Detect which cell encompasses the target text, then output its [x, y] center coordinate. 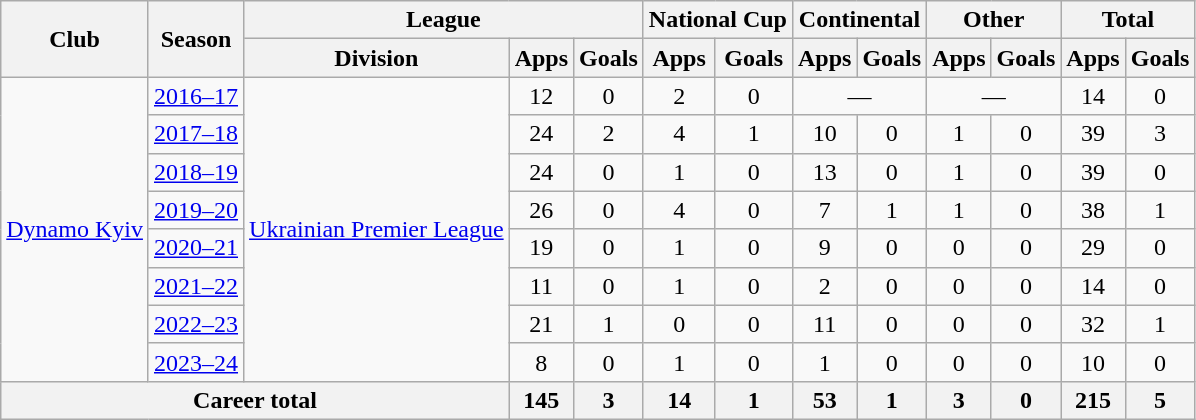
Total [1128, 20]
Other [994, 20]
21 [541, 324]
League [444, 20]
National Cup [718, 20]
Dynamo Kyiv [75, 229]
29 [1093, 248]
7 [824, 210]
Career total [255, 400]
2020–21 [196, 248]
215 [1093, 400]
13 [824, 172]
2021–22 [196, 286]
8 [541, 362]
Ukrainian Premier League [377, 229]
Division [377, 58]
38 [1093, 210]
2017–18 [196, 134]
2018–19 [196, 172]
5 [1160, 400]
2016–17 [196, 96]
145 [541, 400]
26 [541, 210]
53 [824, 400]
2023–24 [196, 362]
12 [541, 96]
19 [541, 248]
2022–23 [196, 324]
Season [196, 39]
Continental [859, 20]
2019–20 [196, 210]
Club [75, 39]
32 [1093, 324]
9 [824, 248]
